From the cell containing the given text, extract its center point as (x, y) coordinate. 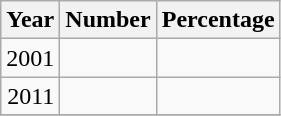
2001 (30, 58)
2011 (30, 96)
Year (30, 20)
Number (108, 20)
Percentage (218, 20)
